Determine the (x, y) coordinate at the center of the cell enclosing the given text.  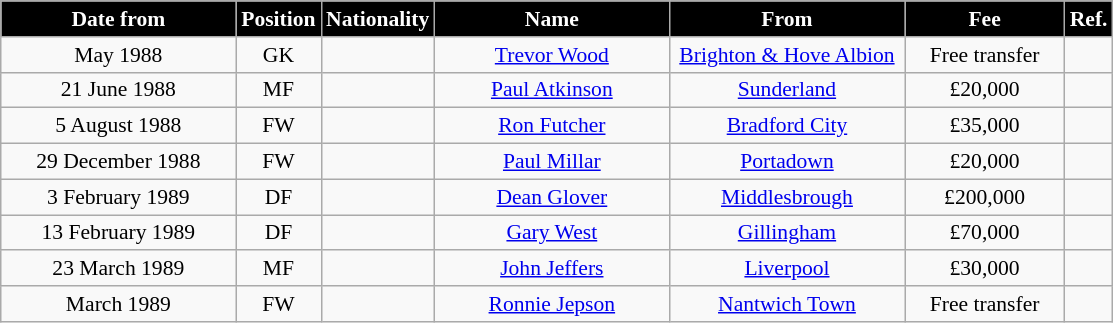
Middlesbrough (786, 197)
Dean Glover (552, 197)
Gary West (552, 233)
£35,000 (985, 126)
3 February 1989 (118, 197)
23 March 1989 (118, 269)
Sunderland (786, 90)
Liverpool (786, 269)
29 December 1988 (118, 162)
13 February 1989 (118, 233)
Ron Futcher (552, 126)
Nationality (378, 19)
March 1989 (118, 304)
Fee (985, 19)
£200,000 (985, 197)
Gillingham (786, 233)
Date from (118, 19)
GK (278, 55)
Name (552, 19)
Nantwich Town (786, 304)
£70,000 (985, 233)
May 1988 (118, 55)
Paul Millar (552, 162)
Ronnie Jepson (552, 304)
Ref. (1089, 19)
Position (278, 19)
Portadown (786, 162)
21 June 1988 (118, 90)
From (786, 19)
Trevor Wood (552, 55)
5 August 1988 (118, 126)
Paul Atkinson (552, 90)
Brighton & Hove Albion (786, 55)
£30,000 (985, 269)
Bradford City (786, 126)
John Jeffers (552, 269)
